Find where the given text appears and provide that cell's center as [X, Y] coordinate. 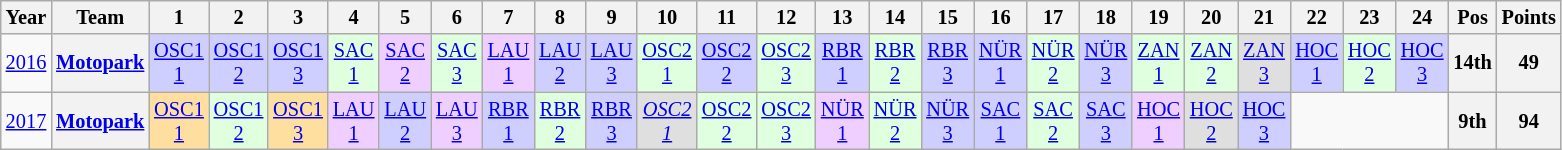
9 [612, 17]
16 [1000, 17]
2016 [26, 63]
10 [667, 17]
14 [896, 17]
20 [1212, 17]
17 [1054, 17]
ZAN2 [1212, 63]
6 [457, 17]
ZAN3 [1264, 63]
Year [26, 17]
8 [560, 17]
49 [1529, 63]
14th [1472, 63]
94 [1529, 121]
1 [179, 17]
2017 [26, 121]
Team [100, 17]
22 [1316, 17]
13 [842, 17]
24 [1422, 17]
5 [405, 17]
18 [1106, 17]
11 [727, 17]
9th [1472, 121]
12 [786, 17]
4 [354, 17]
15 [948, 17]
2 [239, 17]
Pos [1472, 17]
23 [1370, 17]
ZAN1 [1158, 63]
21 [1264, 17]
3 [298, 17]
Points [1529, 17]
7 [509, 17]
19 [1158, 17]
